Output the (x, y) coordinate of the center of the cell containing the given text.  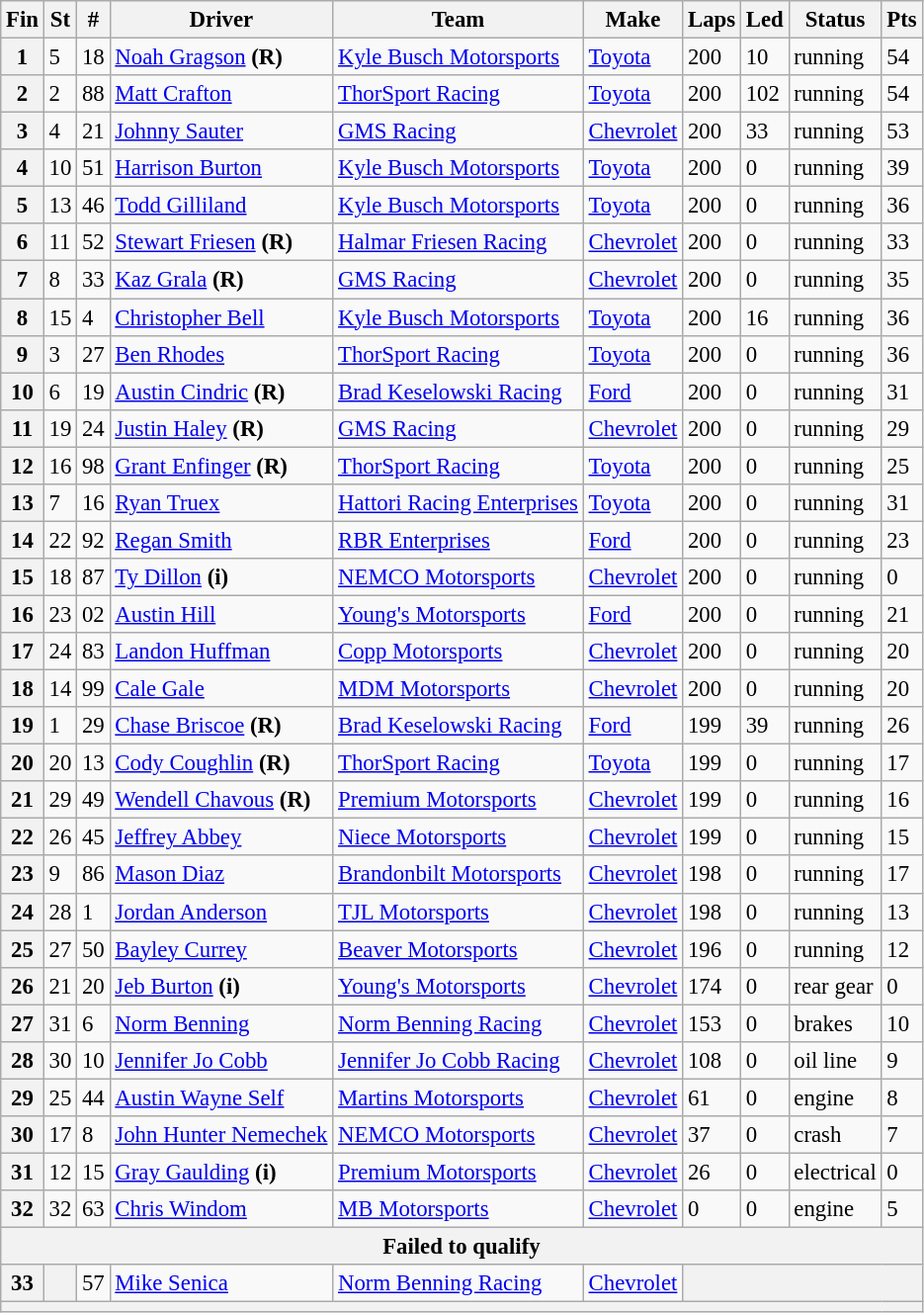
John Hunter Nemechek (221, 1135)
63 (93, 1209)
50 (93, 949)
Jennifer Jo Cobb Racing (459, 1061)
Wendell Chavous (R) (221, 800)
# (93, 20)
Landon Huffman (221, 652)
99 (93, 689)
Matt Crafton (221, 94)
Ryan Truex (221, 503)
44 (93, 1097)
TJL Motorsports (459, 912)
Jordan Anderson (221, 912)
Hattori Racing Enterprises (459, 503)
Kaz Grala (R) (221, 280)
Status (835, 20)
Chris Windom (221, 1209)
Christopher Bell (221, 317)
Ty Dillon (i) (221, 577)
Austin Cindric (R) (221, 392)
Martins Motorsports (459, 1097)
St (59, 20)
Grant Enfinger (R) (221, 466)
87 (93, 577)
92 (93, 540)
Bayley Currey (221, 949)
153 (712, 1023)
Justin Haley (R) (221, 428)
102 (765, 94)
46 (93, 206)
Beaver Motorsports (459, 949)
49 (93, 800)
Jeb Burton (i) (221, 986)
Cody Coughlin (R) (221, 763)
Niece Motorsports (459, 837)
rear gear (835, 986)
Led (765, 20)
83 (93, 652)
Jeffrey Abbey (221, 837)
Halmar Friesen Racing (459, 242)
Chase Briscoe (R) (221, 726)
Gray Gaulding (i) (221, 1172)
brakes (835, 1023)
57 (93, 1283)
Jennifer Jo Cobb (221, 1061)
crash (835, 1135)
Cale Gale (221, 689)
Norm Benning (221, 1023)
Brandonbilt Motorsports (459, 875)
MDM Motorsports (459, 689)
61 (712, 1097)
Stewart Friesen (R) (221, 242)
Regan Smith (221, 540)
Copp Motorsports (459, 652)
37 (712, 1135)
86 (93, 875)
02 (93, 614)
oil line (835, 1061)
Austin Wayne Self (221, 1097)
98 (93, 466)
Mason Diaz (221, 875)
108 (712, 1061)
Driver (221, 20)
Noah Gragson (R) (221, 57)
Todd Gilliland (221, 206)
51 (93, 168)
Mike Senica (221, 1283)
53 (901, 131)
35 (901, 280)
45 (93, 837)
174 (712, 986)
Harrison Burton (221, 168)
196 (712, 949)
MB Motorsports (459, 1209)
Make (632, 20)
RBR Enterprises (459, 540)
Ben Rhodes (221, 354)
Fin (23, 20)
Pts (901, 20)
electrical (835, 1172)
Austin Hill (221, 614)
Team (459, 20)
52 (93, 242)
Failed to qualify (462, 1247)
Laps (712, 20)
88 (93, 94)
Johnny Sauter (221, 131)
